Capture the cell that displays the provided text and extract its [x, y] central coordinate. 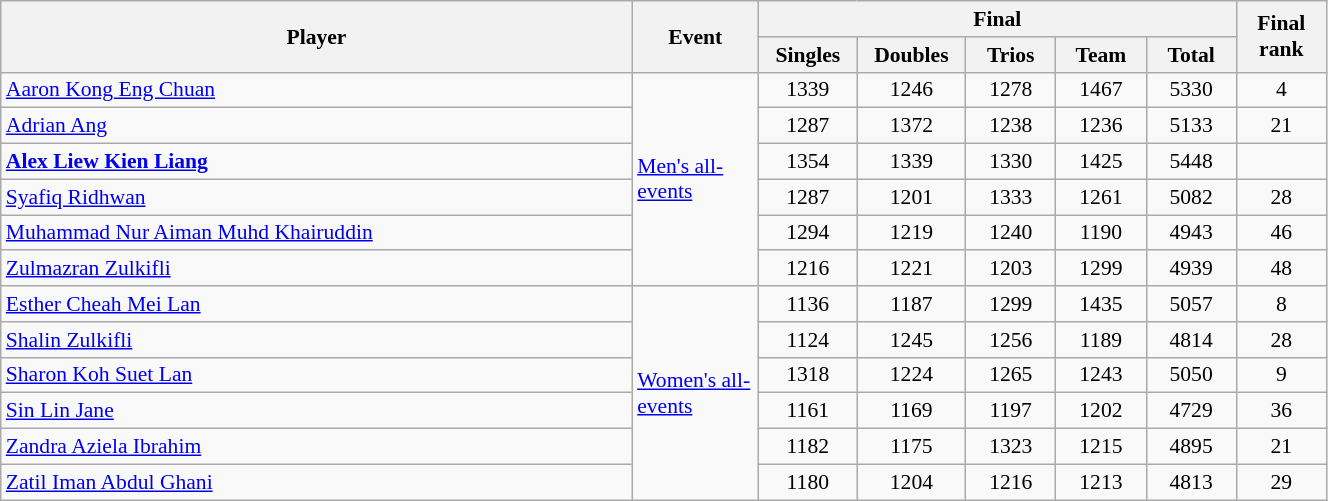
9 [1281, 375]
1372 [911, 126]
1245 [911, 340]
48 [1281, 269]
5448 [1191, 162]
1243 [1101, 375]
Final rank [1281, 36]
Sin Lin Jane [316, 411]
5082 [1191, 197]
1219 [911, 233]
8 [1281, 304]
4939 [1191, 269]
1182 [808, 447]
Event [695, 36]
4729 [1191, 411]
1330 [1011, 162]
1467 [1101, 90]
Singles [808, 55]
1187 [911, 304]
1197 [1011, 411]
1278 [1011, 90]
Zulmazran Zulkifli [316, 269]
Doubles [911, 55]
1136 [808, 304]
1224 [911, 375]
1221 [911, 269]
1215 [1101, 447]
4943 [1191, 233]
5050 [1191, 375]
1323 [1011, 447]
1318 [808, 375]
5133 [1191, 126]
1240 [1011, 233]
1202 [1101, 411]
1236 [1101, 126]
1354 [808, 162]
1204 [911, 482]
46 [1281, 233]
Esther Cheah Mei Lan [316, 304]
Alex Liew Kien Liang [316, 162]
4814 [1191, 340]
Muhammad Nur Aiman Muhd Khairuddin [316, 233]
Zatil Iman Abdul Ghani [316, 482]
4 [1281, 90]
Player [316, 36]
Aaron Kong Eng Chuan [316, 90]
Men's all-events [695, 179]
Shalin Zulkifli [316, 340]
Women's all-events [695, 393]
1201 [911, 197]
Adrian Ang [316, 126]
1435 [1101, 304]
Team [1101, 55]
1203 [1011, 269]
1175 [911, 447]
Syafiq Ridhwan [316, 197]
Trios [1011, 55]
1238 [1011, 126]
Final [997, 19]
Sharon Koh Suet Lan [316, 375]
1265 [1011, 375]
1213 [1101, 482]
1261 [1101, 197]
1333 [1011, 197]
Total [1191, 55]
1190 [1101, 233]
1256 [1011, 340]
4813 [1191, 482]
1124 [808, 340]
1425 [1101, 162]
1294 [808, 233]
5330 [1191, 90]
5057 [1191, 304]
1161 [808, 411]
1180 [808, 482]
4895 [1191, 447]
29 [1281, 482]
Zandra Aziela Ibrahim [316, 447]
1189 [1101, 340]
1169 [911, 411]
36 [1281, 411]
1246 [911, 90]
